Detect which cell encompasses the target text, then output its [X, Y] center coordinate. 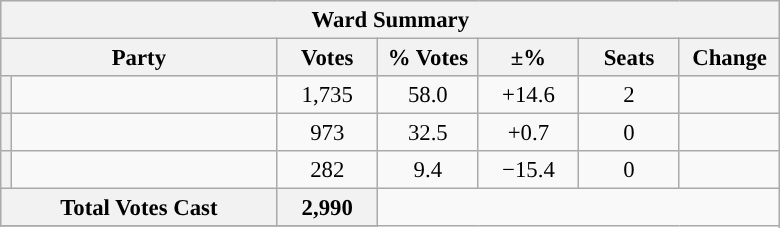
Total Votes Cast [139, 208]
2 [630, 95]
32.5 [428, 133]
Ward Summary [390, 20]
+14.6 [528, 95]
58.0 [428, 95]
2,990 [328, 208]
9.4 [428, 170]
Votes [328, 58]
973 [328, 133]
% Votes [428, 58]
−15.4 [528, 170]
282 [328, 170]
±% [528, 58]
Change [730, 58]
Party [139, 58]
1,735 [328, 95]
Seats [630, 58]
+0.7 [528, 133]
